Detect which cell encompasses the target text, then output its (X, Y) center coordinate. 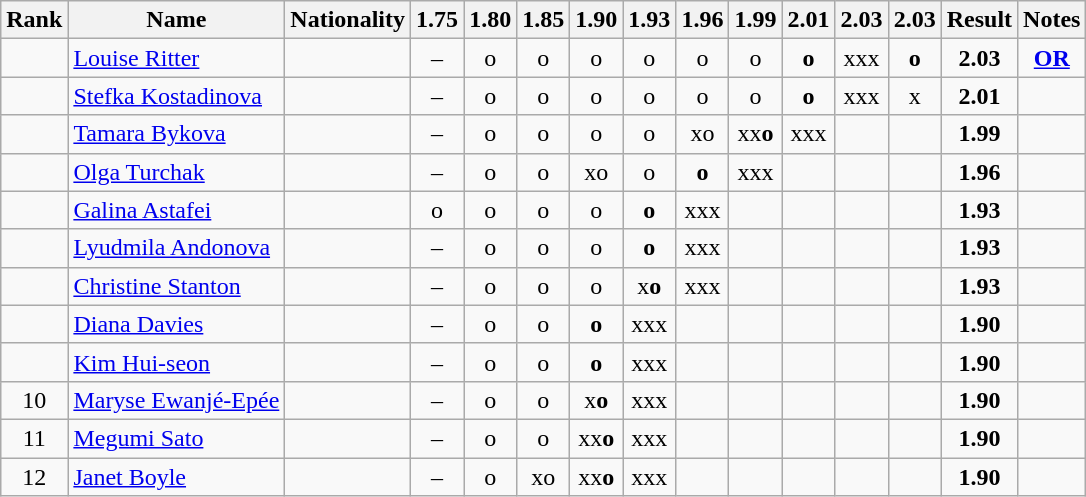
Result (979, 20)
Lyudmila Andonova (176, 248)
Name (176, 20)
Stefka Kostadinova (176, 96)
Rank (34, 20)
Megumi Sato (176, 438)
Janet Boyle (176, 477)
Diana Davies (176, 324)
Notes (1052, 20)
1.75 (438, 20)
x (914, 96)
10 (34, 400)
Galina Astafei (176, 210)
1.80 (490, 20)
Louise Ritter (176, 58)
1.85 (544, 20)
12 (34, 477)
Kim Hui-seon (176, 362)
Maryse Ewanjé-Epée (176, 400)
11 (34, 438)
Olga Turchak (176, 172)
Nationality (348, 20)
Christine Stanton (176, 286)
Tamara Bykova (176, 134)
OR (1052, 58)
